Capture the cell that displays the provided text and extract its (X, Y) central coordinate. 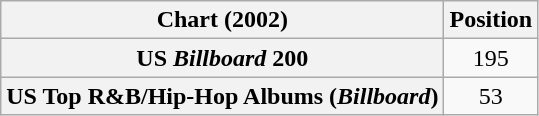
53 (491, 96)
Position (491, 20)
US Billboard 200 (222, 58)
195 (491, 58)
US Top R&B/Hip-Hop Albums (Billboard) (222, 96)
Chart (2002) (222, 20)
